Detect which cell encompasses the target text, then output its [X, Y] center coordinate. 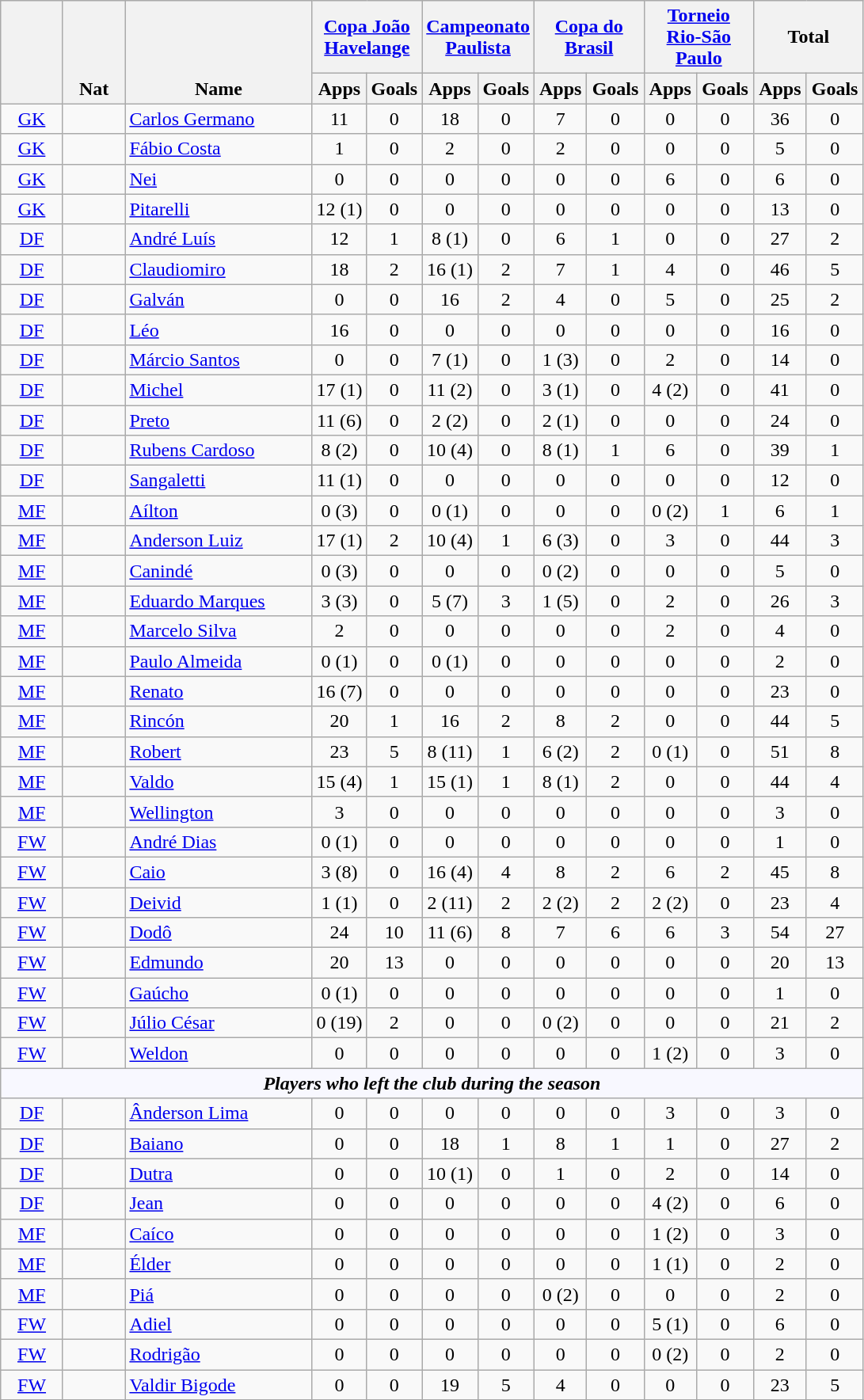
8 (11) [450, 751]
Júlio César [219, 1023]
41 [781, 390]
3 (3) [339, 601]
Deivid [219, 902]
Baiano [219, 1143]
16 (1) [450, 269]
15 (4) [339, 782]
Fábio Costa [219, 149]
10 (1) [450, 1174]
Caio [219, 872]
16 (4) [450, 872]
51 [781, 751]
Nat [93, 52]
Rubens Cardoso [219, 451]
Galván [219, 299]
Robert [219, 751]
André Dias [219, 842]
1 (3) [561, 360]
Rincón [219, 721]
Caíco [219, 1234]
Carlos Germano [219, 119]
Gaúcho [219, 993]
6 (2) [561, 751]
Sangaletti [219, 481]
2 (1) [561, 420]
Copa João Havelange [367, 37]
11 (1) [339, 481]
Renato [219, 691]
Copa do Brasil [589, 37]
3 (8) [339, 872]
André Luís [219, 239]
Michel [219, 390]
Léo [219, 329]
Edmundo [219, 963]
7 (1) [450, 360]
Players who left the club during the season [432, 1083]
Claudiomiro [219, 269]
2 (11) [450, 902]
1 (5) [561, 601]
Campeonato Paulista [478, 37]
Jean [219, 1204]
46 [781, 269]
0 (19) [339, 1023]
15 (1) [450, 782]
Adiel [219, 1324]
19 [450, 1385]
Paulo Almeida [219, 661]
Rodrigão [219, 1354]
5 (1) [670, 1324]
Name [219, 52]
Anderson Luiz [219, 541]
Eduardo Marques [219, 601]
45 [781, 872]
Dodô [219, 933]
11 (2) [450, 390]
11 [339, 119]
12 (1) [339, 209]
Weldon [219, 1053]
3 (1) [561, 390]
8 (2) [339, 451]
Valdo [219, 782]
Wellington [219, 812]
25 [781, 299]
36 [781, 119]
Nei [219, 179]
21 [781, 1023]
Márcio Santos [219, 360]
Pitarelli [219, 209]
Ânderson Lima [219, 1113]
Dutra [219, 1174]
Canindé [219, 571]
Piá [219, 1294]
Valdir Bigode [219, 1385]
6 (3) [561, 541]
Total [809, 37]
5 (7) [450, 601]
10 [394, 933]
Torneio Rio-São Paulo [698, 37]
Marcelo Silva [219, 631]
39 [781, 451]
26 [781, 601]
54 [781, 933]
16 (7) [339, 691]
Élder [219, 1264]
Aílton [219, 511]
Preto [219, 420]
